Extract the (X, Y) coordinate from the center of the cell holding the provided text.  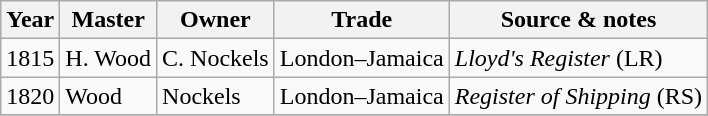
1815 (30, 58)
Trade (362, 20)
Source & notes (578, 20)
1820 (30, 96)
Owner (216, 20)
Nockels (216, 96)
Wood (108, 96)
Register of Shipping (RS) (578, 96)
Lloyd's Register (LR) (578, 58)
Master (108, 20)
H. Wood (108, 58)
Year (30, 20)
C. Nockels (216, 58)
